Scan for the cell matching the given text and deliver its (X, Y) coordinate at center. 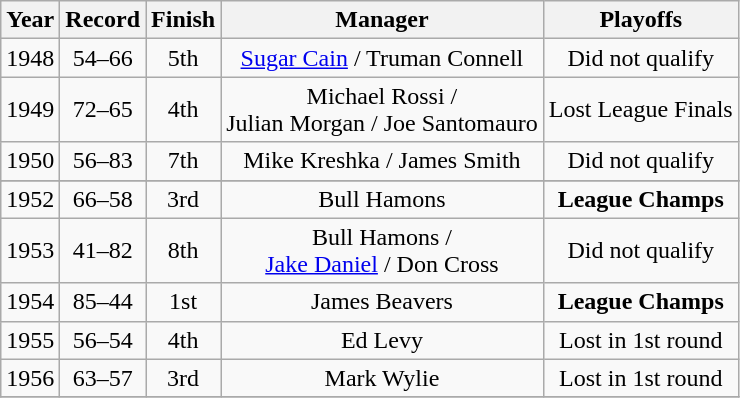
Playoffs (640, 20)
Ed Levy (382, 340)
James Beavers (382, 302)
7th (184, 161)
Finish (184, 20)
Record (103, 20)
Bull Hamons / Jake Daniel / Don Cross (382, 250)
Mike Kreshka / James Smith (382, 161)
56–54 (103, 340)
1953 (30, 250)
1948 (30, 58)
1st (184, 302)
56–83 (103, 161)
1956 (30, 378)
41–82 (103, 250)
85–44 (103, 302)
1949 (30, 110)
1955 (30, 340)
Bull Hamons (382, 199)
63–57 (103, 378)
72–65 (103, 110)
5th (184, 58)
54–66 (103, 58)
66–58 (103, 199)
Sugar Cain / Truman Connell (382, 58)
1954 (30, 302)
1950 (30, 161)
8th (184, 250)
Michael Rossi / Julian Morgan / Joe Santomauro (382, 110)
Lost League Finals (640, 110)
Manager (382, 20)
1952 (30, 199)
Mark Wylie (382, 378)
Year (30, 20)
